Provide the [x, y] coordinate of the cell's center where the given text is located.  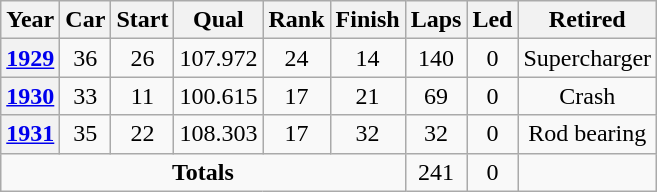
241 [436, 172]
140 [436, 58]
Led [492, 20]
Laps [436, 20]
22 [142, 134]
26 [142, 58]
1931 [30, 134]
107.972 [218, 58]
Finish [368, 20]
1930 [30, 96]
24 [296, 58]
Retired [588, 20]
Qual [218, 20]
36 [86, 58]
14 [368, 58]
Totals [203, 172]
100.615 [218, 96]
Car [86, 20]
Supercharger [588, 58]
33 [86, 96]
Year [30, 20]
Rod bearing [588, 134]
Rank [296, 20]
21 [368, 96]
Crash [588, 96]
35 [86, 134]
11 [142, 96]
1929 [30, 58]
69 [436, 96]
108.303 [218, 134]
Start [142, 20]
